Scan for the cell matching the given text and deliver its [X, Y] coordinate at center. 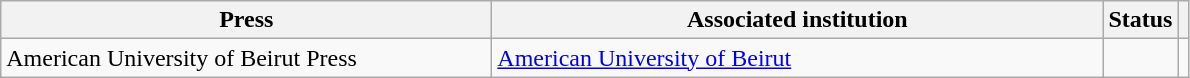
American University of Beirut Press [246, 58]
American University of Beirut [798, 58]
Press [246, 20]
Associated institution [798, 20]
Status [1140, 20]
